Return [x, y] of the center of cell containing provided text 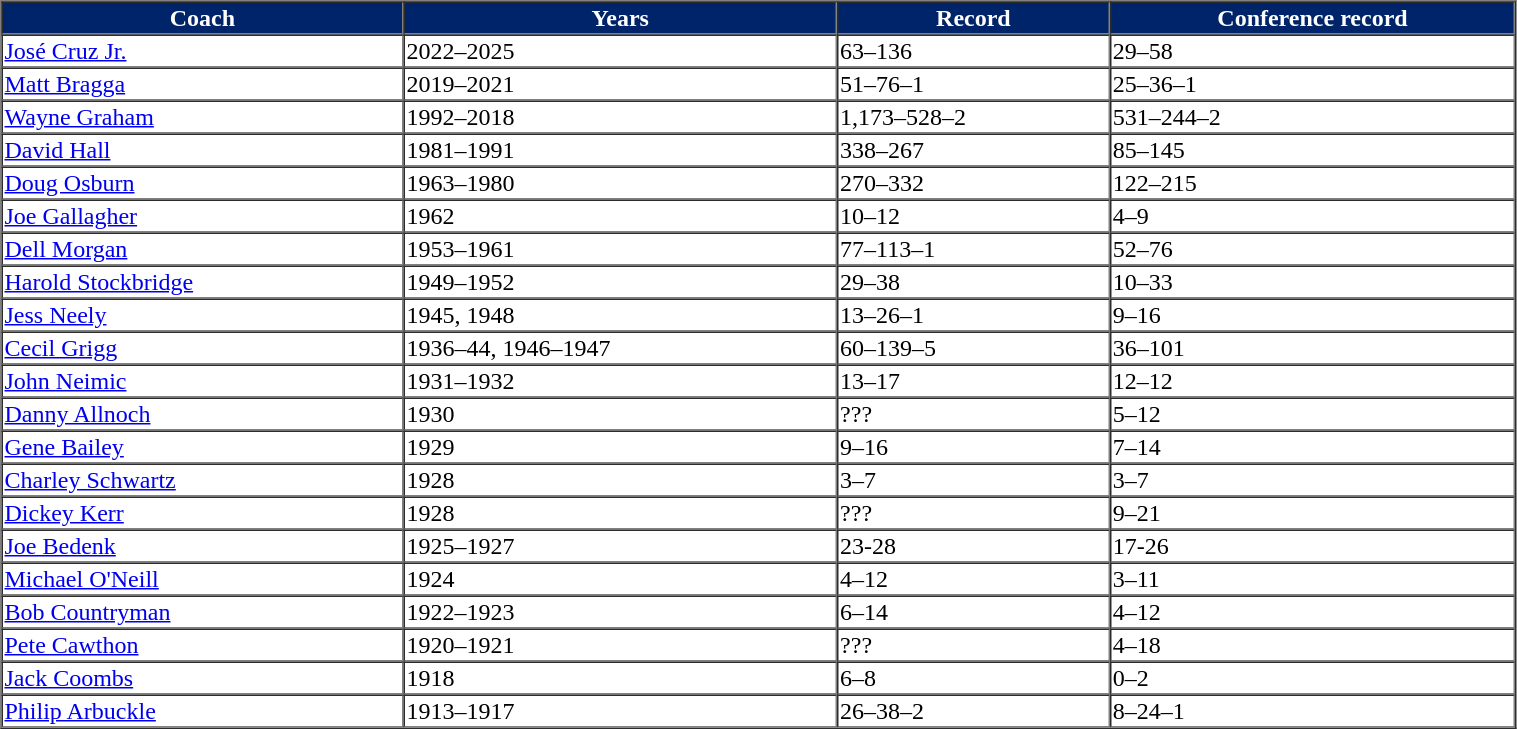
Harold Stockbridge [203, 282]
Michael O'Neill [203, 578]
Coach [203, 18]
1925–1927 [620, 546]
Jess Neely [203, 314]
1929 [620, 446]
Bob Countryman [203, 612]
Joe Gallagher [203, 216]
122–215 [1313, 182]
1,173–528–2 [974, 116]
Pete Cawthon [203, 644]
2019–2021 [620, 84]
0–2 [1313, 678]
1922–1923 [620, 612]
9–21 [1313, 512]
10–33 [1313, 282]
1962 [620, 216]
29–58 [1313, 50]
1945, 1948 [620, 314]
1920–1921 [620, 644]
Charley Schwartz [203, 480]
Matt Bragga [203, 84]
David Hall [203, 150]
13–26–1 [974, 314]
John Neimic [203, 380]
6–14 [974, 612]
1930 [620, 414]
1931–1932 [620, 380]
23-28 [974, 546]
Danny Allnoch [203, 414]
17-26 [1313, 546]
2022–2025 [620, 50]
6–8 [974, 678]
8–24–1 [1313, 710]
77–113–1 [974, 248]
7–14 [1313, 446]
5–12 [1313, 414]
1992–2018 [620, 116]
26–38–2 [974, 710]
Doug Osburn [203, 182]
Jack Coombs [203, 678]
531–244–2 [1313, 116]
1953–1961 [620, 248]
25–36–1 [1313, 84]
60–139–5 [974, 348]
4–18 [1313, 644]
Record [974, 18]
12–12 [1313, 380]
3–11 [1313, 578]
36–101 [1313, 348]
1913–1917 [620, 710]
1963–1980 [620, 182]
José Cruz Jr. [203, 50]
1924 [620, 578]
4–9 [1313, 216]
85–145 [1313, 150]
338–267 [974, 150]
Joe Bedenk [203, 546]
52–76 [1313, 248]
1936–44, 1946–1947 [620, 348]
Wayne Graham [203, 116]
1981–1991 [620, 150]
1918 [620, 678]
Conference record [1313, 18]
Years [620, 18]
29–38 [974, 282]
Cecil Grigg [203, 348]
Gene Bailey [203, 446]
13–17 [974, 380]
Dickey Kerr [203, 512]
Dell Morgan [203, 248]
63–136 [974, 50]
10–12 [974, 216]
1949–1952 [620, 282]
270–332 [974, 182]
Philip Arbuckle [203, 710]
51–76–1 [974, 84]
